From the cell containing the given text, extract its center point as [x, y] coordinate. 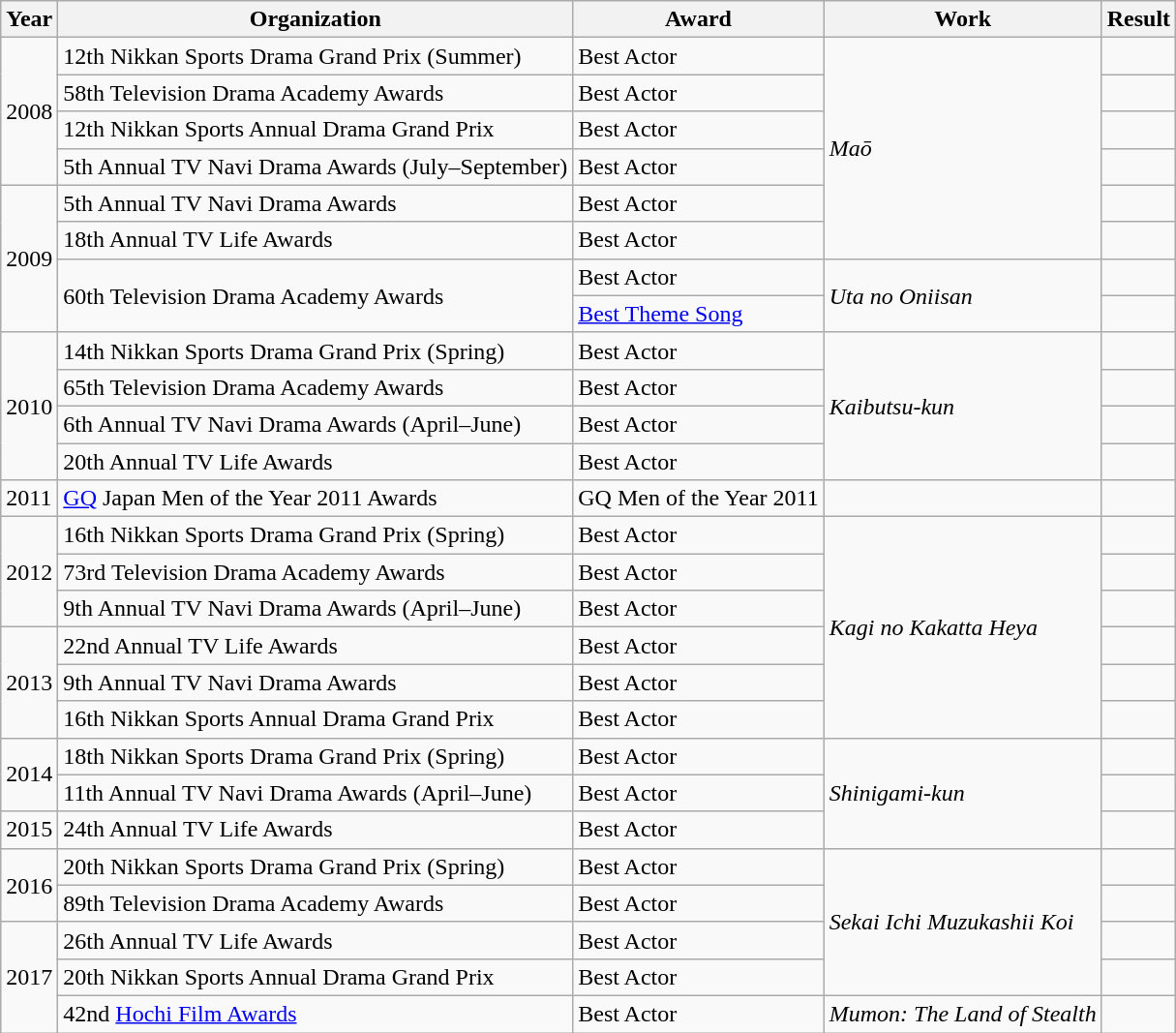
Sekai Ichi Muzukashii Koi [962, 922]
Uta no Oniisan [962, 295]
12th Nikkan Sports Drama Grand Prix (Summer) [316, 56]
2013 [29, 683]
26th Annual TV Life Awards [316, 940]
11th Annual TV Navi Drama Awards (April–June) [316, 793]
Result [1138, 19]
18th Nikkan Sports Drama Grand Prix (Spring) [316, 756]
16th Nikkan Sports Annual Drama Grand Prix [316, 719]
Organization [316, 19]
22nd Annual TV Life Awards [316, 646]
9th Annual TV Navi Drama Awards (April–June) [316, 609]
89th Television Drama Academy Awards [316, 903]
58th Television Drama Academy Awards [316, 93]
65th Television Drama Academy Awards [316, 387]
42nd Hochi Film Awards [316, 1014]
Award [699, 19]
Best Theme Song [699, 314]
Year [29, 19]
2009 [29, 258]
18th Annual TV Life Awards [316, 240]
12th Nikkan Sports Annual Drama Grand Prix [316, 130]
60th Television Drama Academy Awards [316, 295]
20th Annual TV Life Awards [316, 462]
2008 [29, 111]
73rd Television Drama Academy Awards [316, 572]
24th Annual TV Life Awards [316, 830]
9th Annual TV Navi Drama Awards [316, 683]
6th Annual TV Navi Drama Awards (April–June) [316, 424]
GQ Japan Men of the Year 2011 Awards [316, 499]
16th Nikkan Sports Drama Grand Prix (Spring) [316, 535]
5th Annual TV Navi Drama Awards [316, 203]
Work [962, 19]
2010 [29, 406]
Maō [962, 148]
Shinigami-kun [962, 793]
2012 [29, 572]
2014 [29, 775]
2017 [29, 977]
Mumon: The Land of Stealth [962, 1014]
5th Annual TV Navi Drama Awards (July–September) [316, 167]
2016 [29, 885]
Kagi no Kakatta Heya [962, 627]
14th Nikkan Sports Drama Grand Prix (Spring) [316, 350]
2011 [29, 499]
20th Nikkan Sports Drama Grand Prix (Spring) [316, 866]
20th Nikkan Sports Annual Drama Grand Prix [316, 977]
GQ Men of the Year 2011 [699, 499]
Kaibutsu-kun [962, 406]
2015 [29, 830]
